Pinpoint the cell where the given text exists, returning its [X, Y] midpoint coordinate. 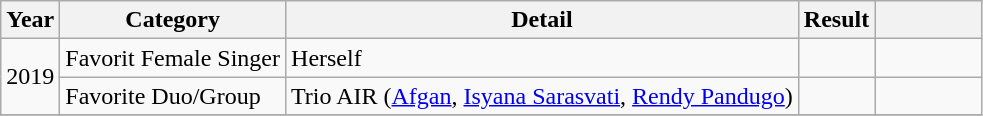
Herself [542, 58]
Category [173, 20]
Year [30, 20]
Detail [542, 20]
Result [836, 20]
2019 [30, 77]
Trio AIR (Afgan, Isyana Sarasvati, Rendy Pandugo) [542, 96]
Favorite Duo/Group [173, 96]
Favorit Female Singer [173, 58]
